Capture the cell that displays the provided text and extract its [x, y] central coordinate. 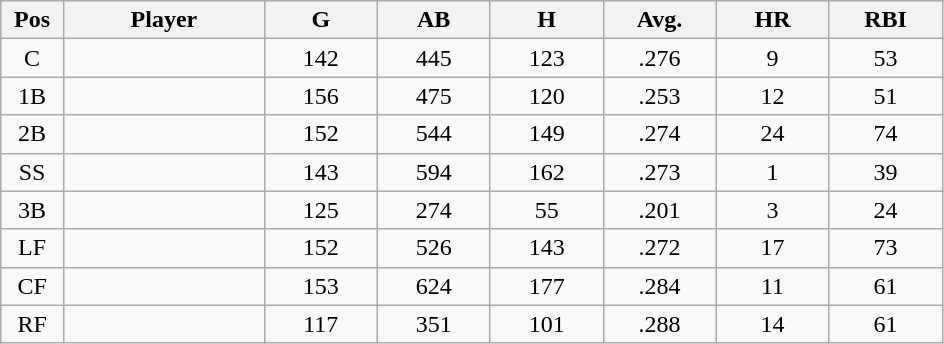
73 [886, 248]
LF [32, 248]
53 [886, 58]
.273 [660, 172]
.274 [660, 134]
1 [772, 172]
C [32, 58]
17 [772, 248]
120 [546, 96]
HR [772, 20]
123 [546, 58]
Avg. [660, 20]
3B [32, 210]
39 [886, 172]
594 [434, 172]
11 [772, 286]
G [320, 20]
624 [434, 286]
3 [772, 210]
526 [434, 248]
101 [546, 324]
149 [546, 134]
162 [546, 172]
274 [434, 210]
Player [164, 20]
14 [772, 324]
CF [32, 286]
544 [434, 134]
.276 [660, 58]
AB [434, 20]
SS [32, 172]
RBI [886, 20]
.253 [660, 96]
.288 [660, 324]
55 [546, 210]
351 [434, 324]
9 [772, 58]
156 [320, 96]
445 [434, 58]
117 [320, 324]
74 [886, 134]
RF [32, 324]
Pos [32, 20]
.284 [660, 286]
.201 [660, 210]
177 [546, 286]
125 [320, 210]
153 [320, 286]
2B [32, 134]
12 [772, 96]
142 [320, 58]
.272 [660, 248]
475 [434, 96]
51 [886, 96]
1B [32, 96]
H [546, 20]
